Find where the given text appears and provide that cell's center as (x, y) coordinate. 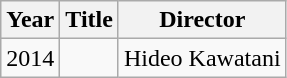
Hideo Kawatani (202, 58)
Year (30, 20)
Title (90, 20)
Director (202, 20)
2014 (30, 58)
